Return the (x, y) coordinate for the center point of the cell that contains the specified text.  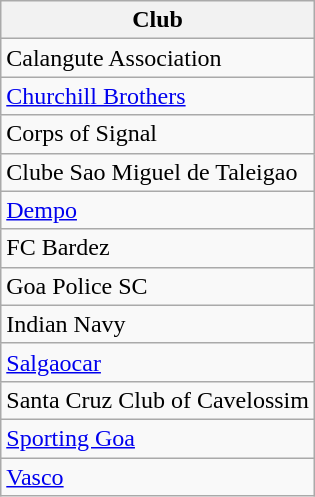
Clube Sao Miguel de Taleigao (158, 172)
FC Bardez (158, 248)
Calangute Association (158, 58)
Indian Navy (158, 324)
Goa Police SC (158, 286)
Vasco (158, 477)
Club (158, 20)
Sporting Goa (158, 438)
Salgaocar (158, 362)
Santa Cruz Club of Cavelossim (158, 400)
Corps of Signal (158, 134)
Churchill Brothers (158, 96)
Dempo (158, 210)
